Extract the (X, Y) coordinate from the center of the cell holding the provided text.  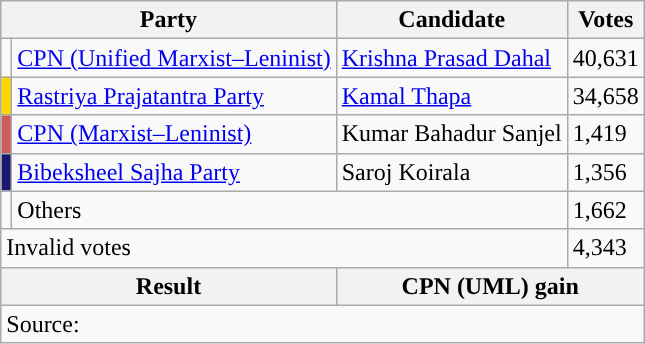
Rastriya Prajatantra Party (174, 96)
Candidate (452, 20)
Result (168, 286)
Invalid votes (284, 248)
4,343 (606, 248)
1,662 (606, 210)
Source: (323, 324)
Kamal Thapa (452, 96)
34,658 (606, 96)
40,631 (606, 58)
1,419 (606, 134)
Kumar Bahadur Sanjel (452, 134)
Saroj Koirala (452, 172)
1,356 (606, 172)
CPN (Unified Marxist–Leninist) (174, 58)
CPN (Marxist–Leninist) (174, 134)
Krishna Prasad Dahal (452, 58)
Others (290, 210)
CPN (UML) gain (490, 286)
Votes (606, 20)
Party (168, 20)
Bibeksheel Sajha Party (174, 172)
